Detect which cell encompasses the target text, then output its (X, Y) center coordinate. 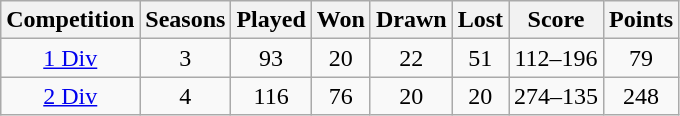
2 Div (70, 96)
Drawn (411, 20)
22 (411, 58)
Competition (70, 20)
Won (340, 20)
4 (186, 96)
3 (186, 58)
93 (271, 58)
112–196 (556, 58)
Played (271, 20)
79 (642, 58)
116 (271, 96)
1 Div (70, 58)
76 (340, 96)
Score (556, 20)
Lost (480, 20)
Points (642, 20)
51 (480, 58)
248 (642, 96)
274–135 (556, 96)
Seasons (186, 20)
